Extract the [X, Y] coordinate from the center of the cell holding the provided text.  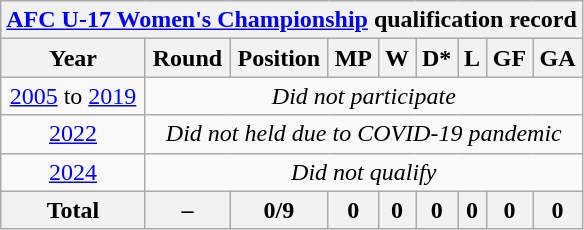
Did not participate [364, 96]
Year [74, 58]
2022 [74, 134]
L [472, 58]
AFC U-17 Women's Championship qualification record [292, 20]
0/9 [279, 210]
Did not qualify [364, 172]
Total [74, 210]
Position [279, 58]
2005 to 2019 [74, 96]
GF [510, 58]
Did not held due to COVID-19 pandemic [364, 134]
W [398, 58]
– [187, 210]
MP [354, 58]
2024 [74, 172]
D* [437, 58]
Round [187, 58]
GA [558, 58]
